Capture the cell that displays the provided text and extract its [X, Y] central coordinate. 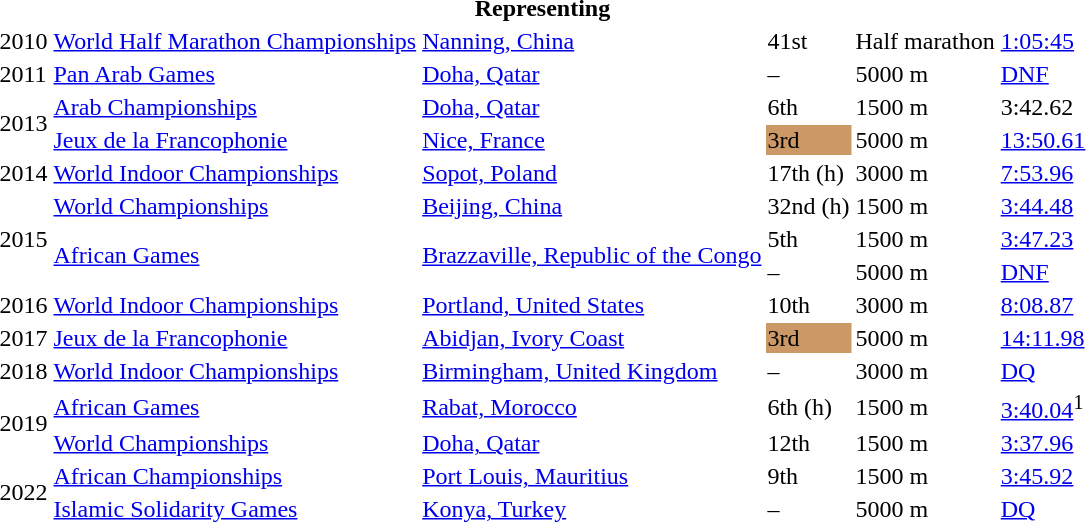
9th [808, 476]
10th [808, 305]
6th (h) [808, 407]
12th [808, 443]
Nanning, China [592, 41]
World Half Marathon Championships [235, 41]
Abidjan, Ivory Coast [592, 338]
Rabat, Morocco [592, 407]
Arab Championships [235, 107]
Port Louis, Mauritius [592, 476]
Birmingham, United Kingdom [592, 371]
32nd (h) [808, 206]
Brazzaville, Republic of the Congo [592, 256]
Nice, France [592, 140]
17th (h) [808, 173]
Beijing, China [592, 206]
Sopot, Poland [592, 173]
African Championships [235, 476]
5th [808, 239]
41st [808, 41]
Portland, United States [592, 305]
Half marathon [925, 41]
Pan Arab Games [235, 74]
6th [808, 107]
